Locate the cell with the specified text and output its (X, Y) center coordinate. 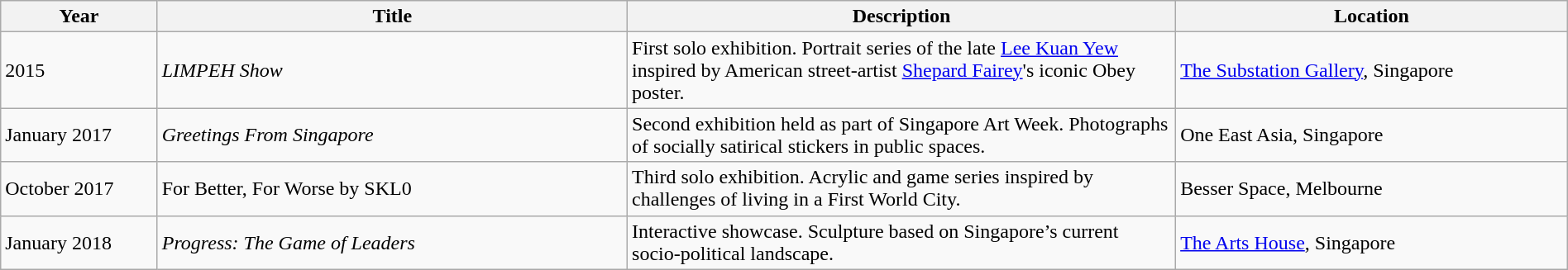
Greetings From Singapore (392, 135)
Besser Space, Melbourne (1372, 188)
Progress: The Game of Leaders (392, 243)
Interactive showcase. Sculpture based on Singapore’s current socio-political landscape. (901, 243)
The Arts House, Singapore (1372, 243)
First solo exhibition. Portrait series of the late Lee Kuan Yew inspired by American street-artist Shepard Fairey's iconic Obey poster. (901, 70)
Title (392, 17)
January 2017 (79, 135)
Location (1372, 17)
Description (901, 17)
LIMPEH Show (392, 70)
2015 (79, 70)
January 2018 (79, 243)
The Substation Gallery, Singapore (1372, 70)
Third solo exhibition. Acrylic and game series inspired by challenges of living in a First World City. (901, 188)
For Better, For Worse by SKL0 (392, 188)
October 2017 (79, 188)
Year (79, 17)
One East Asia, Singapore (1372, 135)
Second exhibition held as part of Singapore Art Week. Photographs of socially satirical stickers in public spaces. (901, 135)
